For the text-containing cell, return its midpoint in [X, Y] coordinate format. 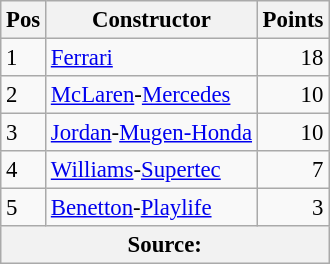
1 [24, 58]
18 [292, 58]
4 [24, 170]
Jordan-Mugen-Honda [152, 133]
Williams-Supertec [152, 170]
Points [292, 20]
McLaren-Mercedes [152, 95]
5 [24, 208]
Pos [24, 20]
Source: [165, 245]
7 [292, 170]
Ferrari [152, 58]
Benetton-Playlife [152, 208]
Constructor [152, 20]
2 [24, 95]
